Determine the (x, y) coordinate at the center of the cell enclosing the given text.  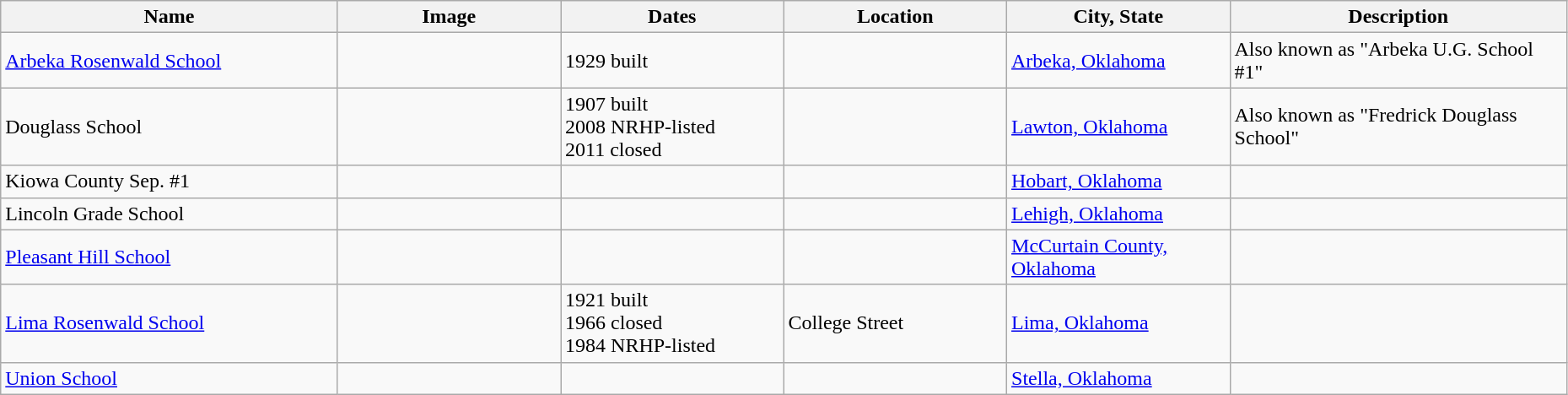
Lima, Oklahoma (1118, 323)
Image (449, 17)
Also known as "Fredrick Douglass School" (1398, 127)
Location (895, 17)
Arbeka, Oklahoma (1118, 61)
Union School (169, 378)
1907 built2008 NRHP-listed2011 closed (672, 127)
City, State (1118, 17)
McCurtain County, Oklahoma (1118, 257)
Hobart, Oklahoma (1118, 181)
Description (1398, 17)
Kiowa County Sep. #1 (169, 181)
1921 built1966 closed1984 NRHP-listed (672, 323)
Dates (672, 17)
Pleasant Hill School (169, 257)
Douglass School (169, 127)
Arbeka Rosenwald School (169, 61)
1929 built (672, 61)
Name (169, 17)
Lima Rosenwald School (169, 323)
Lawton, Oklahoma (1118, 127)
Stella, Oklahoma (1118, 378)
Lehigh, Oklahoma (1118, 214)
College Street (895, 323)
Also known as "Arbeka U.G. School #1" (1398, 61)
Lincoln Grade School (169, 214)
